Search for the cell housing the specified text and yield its (x, y) center coordinate. 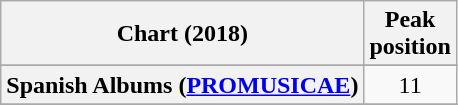
11 (410, 85)
Peak position (410, 34)
Spanish Albums (PROMUSICAE) (182, 85)
Chart (2018) (182, 34)
